Scan for the cell matching the given text and deliver its [X, Y] coordinate at center. 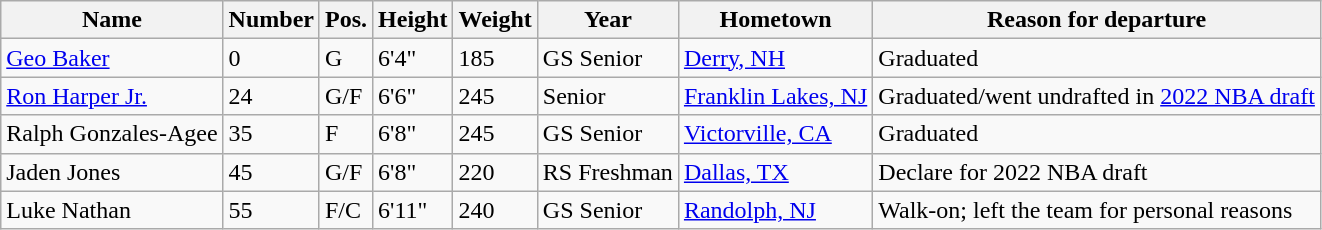
F [346, 134]
Reason for departure [1097, 20]
F/C [346, 210]
Randolph, NJ [775, 210]
6'6" [413, 96]
Derry, NH [775, 58]
Franklin Lakes, NJ [775, 96]
G [346, 58]
0 [271, 58]
Luke Nathan [112, 210]
Number [271, 20]
Weight [495, 20]
Geo Baker [112, 58]
185 [495, 58]
Ron Harper Jr. [112, 96]
Dallas, TX [775, 172]
Declare for 2022 NBA draft [1097, 172]
Walk-on; left the team for personal reasons [1097, 210]
Name [112, 20]
Hometown [775, 20]
Ralph Gonzales-Agee [112, 134]
45 [271, 172]
220 [495, 172]
Year [608, 20]
Senior [608, 96]
Pos. [346, 20]
24 [271, 96]
35 [271, 134]
6'11" [413, 210]
Graduated/went undrafted in 2022 NBA draft [1097, 96]
Victorville, CA [775, 134]
Height [413, 20]
6'4" [413, 58]
240 [495, 210]
RS Freshman [608, 172]
Jaden Jones [112, 172]
55 [271, 210]
